Output the [X, Y] coordinate of the center of the cell containing the given text.  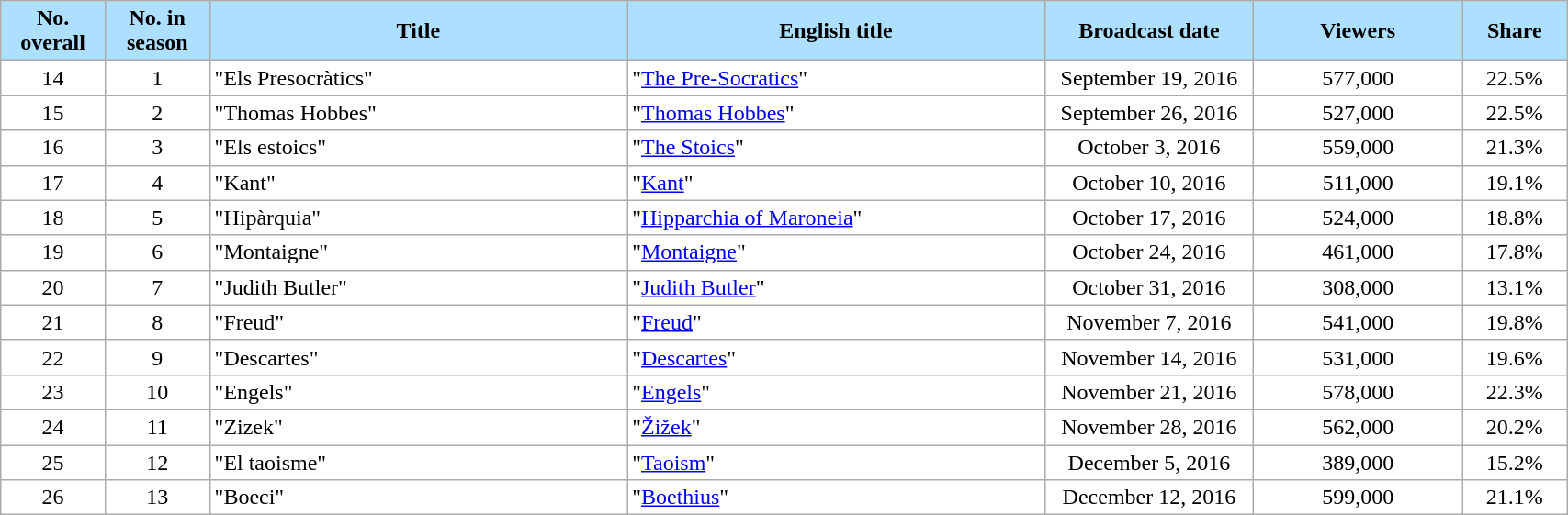
6 [157, 252]
26 [53, 498]
22 [53, 357]
524,000 [1358, 218]
September 26, 2016 [1148, 113]
"El taoisme" [419, 462]
25 [53, 462]
527,000 [1358, 113]
562,000 [1358, 427]
18 [53, 218]
"Hipàrquia" [419, 218]
Share [1515, 31]
578,000 [1358, 392]
October 31, 2016 [1148, 287]
"Boethius" [836, 498]
531,000 [1358, 357]
22.3% [1515, 392]
"Els estoics" [419, 148]
Broadcast date [1148, 31]
17 [53, 183]
"The Pre-Socratics" [836, 78]
No. in season [157, 31]
November 14, 2016 [1148, 357]
541,000 [1358, 322]
"Zizek" [419, 427]
461,000 [1358, 252]
Title [419, 31]
"The Stoics" [836, 148]
21.3% [1515, 148]
October 10, 2016 [1148, 183]
8 [157, 322]
5 [157, 218]
13.1% [1515, 287]
October 24, 2016 [1148, 252]
September 19, 2016 [1148, 78]
October 17, 2016 [1148, 218]
17.8% [1515, 252]
11 [157, 427]
511,000 [1358, 183]
21.1% [1515, 498]
October 3, 2016 [1148, 148]
4 [157, 183]
24 [53, 427]
16 [53, 148]
November 21, 2016 [1148, 392]
599,000 [1358, 498]
November 7, 2016 [1148, 322]
15.2% [1515, 462]
19 [53, 252]
3 [157, 148]
9 [157, 357]
21 [53, 322]
20 [53, 287]
19.1% [1515, 183]
10 [157, 392]
November 28, 2016 [1148, 427]
1 [157, 78]
12 [157, 462]
"Žižek" [836, 427]
559,000 [1358, 148]
English title [836, 31]
"Els Presocràtics" [419, 78]
"Hipparchia of Maroneia" [836, 218]
19.6% [1515, 357]
2 [157, 113]
Viewers [1358, 31]
"Boeci" [419, 498]
13 [157, 498]
389,000 [1358, 462]
December 12, 2016 [1148, 498]
December 5, 2016 [1148, 462]
"Taoism" [836, 462]
577,000 [1358, 78]
308,000 [1358, 287]
20.2% [1515, 427]
No. overall [53, 31]
15 [53, 113]
14 [53, 78]
18.8% [1515, 218]
23 [53, 392]
19.8% [1515, 322]
7 [157, 287]
